For the text-containing cell, return its midpoint in (x, y) coordinate format. 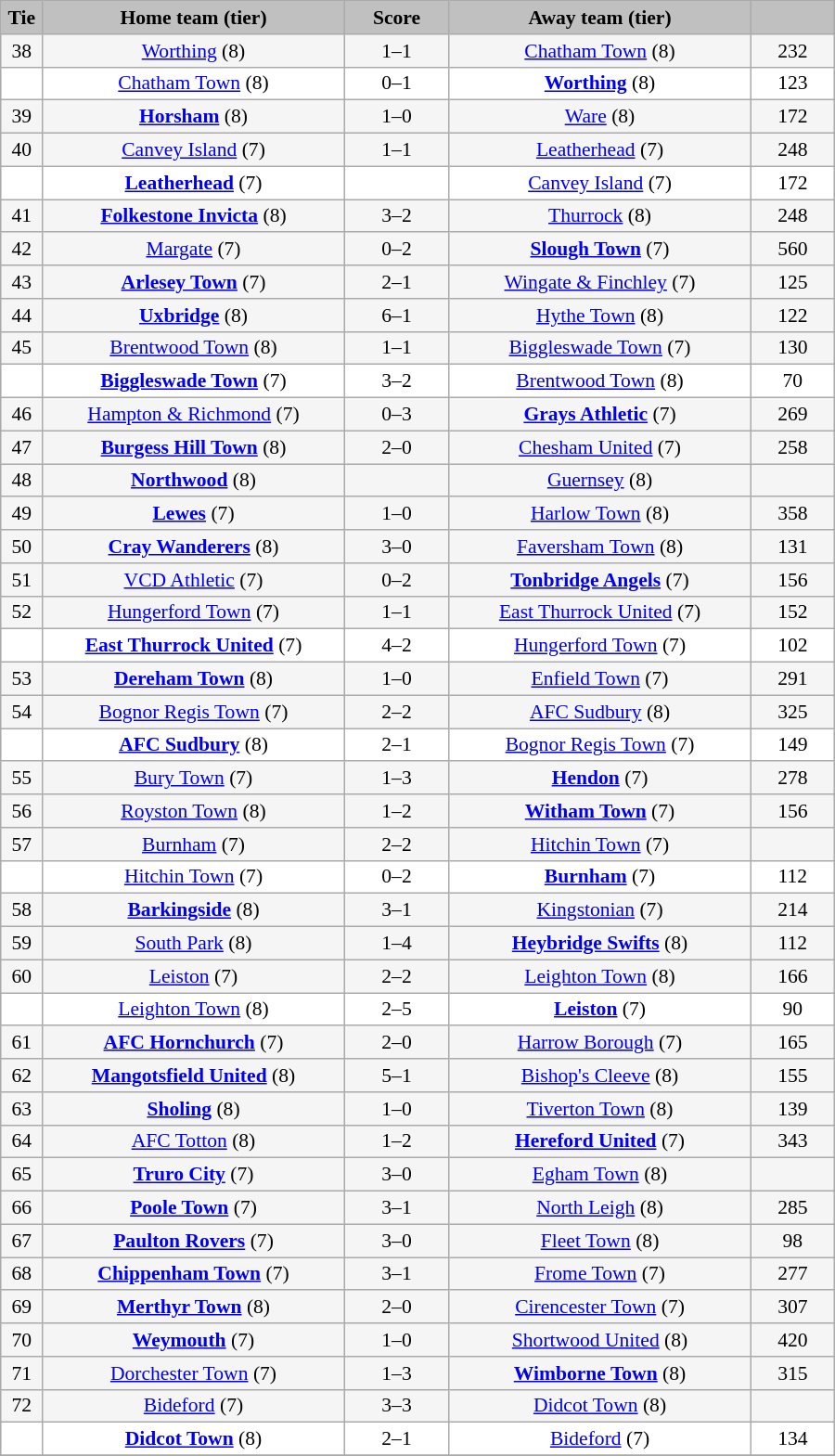
Cray Wanderers (8) (194, 547)
47 (22, 447)
232 (792, 51)
Chesham United (7) (600, 447)
278 (792, 779)
57 (22, 844)
Harlow Town (8) (600, 514)
Guernsey (8) (600, 481)
Uxbridge (8) (194, 316)
325 (792, 712)
149 (792, 745)
Royston Town (8) (194, 811)
307 (792, 1308)
Home team (tier) (194, 18)
139 (792, 1109)
155 (792, 1076)
68 (22, 1274)
315 (792, 1373)
41 (22, 216)
Score (396, 18)
50 (22, 547)
Cirencester Town (7) (600, 1308)
66 (22, 1208)
Margate (7) (194, 250)
54 (22, 712)
166 (792, 976)
42 (22, 250)
102 (792, 646)
67 (22, 1241)
52 (22, 612)
125 (792, 282)
69 (22, 1308)
Tonbridge Angels (7) (600, 580)
AFC Hornchurch (7) (194, 1043)
269 (792, 415)
Folkestone Invicta (8) (194, 216)
Away team (tier) (600, 18)
55 (22, 779)
Harrow Borough (7) (600, 1043)
Sholing (8) (194, 1109)
Truro City (7) (194, 1175)
Thurrock (8) (600, 216)
Hendon (7) (600, 779)
Heybridge Swifts (8) (600, 944)
420 (792, 1340)
152 (792, 612)
Hampton & Richmond (7) (194, 415)
2–5 (396, 1010)
Witham Town (7) (600, 811)
277 (792, 1274)
Hereford United (7) (600, 1141)
59 (22, 944)
123 (792, 84)
Slough Town (7) (600, 250)
3–3 (396, 1406)
Enfield Town (7) (600, 679)
0–3 (396, 415)
South Park (8) (194, 944)
Ware (8) (600, 117)
Horsham (8) (194, 117)
0–1 (396, 84)
Shortwood United (8) (600, 1340)
1–4 (396, 944)
44 (22, 316)
63 (22, 1109)
Egham Town (8) (600, 1175)
60 (22, 976)
Tie (22, 18)
Wingate & Finchley (7) (600, 282)
39 (22, 117)
AFC Totton (8) (194, 1141)
48 (22, 481)
VCD Athletic (7) (194, 580)
Frome Town (7) (600, 1274)
Faversham Town (8) (600, 547)
Kingstonian (7) (600, 910)
Mangotsfield United (8) (194, 1076)
122 (792, 316)
North Leigh (8) (600, 1208)
Northwood (8) (194, 481)
Burgess Hill Town (8) (194, 447)
214 (792, 910)
131 (792, 547)
Arlesey Town (7) (194, 282)
Fleet Town (8) (600, 1241)
62 (22, 1076)
5–1 (396, 1076)
560 (792, 250)
98 (792, 1241)
56 (22, 811)
Dereham Town (8) (194, 679)
65 (22, 1175)
64 (22, 1141)
343 (792, 1141)
165 (792, 1043)
Chippenham Town (7) (194, 1274)
38 (22, 51)
134 (792, 1439)
Poole Town (7) (194, 1208)
Bury Town (7) (194, 779)
130 (792, 348)
Tiverton Town (8) (600, 1109)
Grays Athletic (7) (600, 415)
358 (792, 514)
4–2 (396, 646)
285 (792, 1208)
Wimborne Town (8) (600, 1373)
Bishop's Cleeve (8) (600, 1076)
Paulton Rovers (7) (194, 1241)
61 (22, 1043)
Weymouth (7) (194, 1340)
46 (22, 415)
Lewes (7) (194, 514)
58 (22, 910)
Barkingside (8) (194, 910)
Dorchester Town (7) (194, 1373)
53 (22, 679)
Merthyr Town (8) (194, 1308)
45 (22, 348)
43 (22, 282)
6–1 (396, 316)
Hythe Town (8) (600, 316)
49 (22, 514)
51 (22, 580)
40 (22, 150)
71 (22, 1373)
258 (792, 447)
291 (792, 679)
90 (792, 1010)
72 (22, 1406)
